Pinpoint the cell where the given text exists, returning its (x, y) midpoint coordinate. 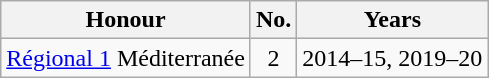
2014–15, 2019–20 (392, 58)
No. (273, 20)
2 (273, 58)
Régional 1 Méditerranée (126, 58)
Honour (126, 20)
Years (392, 20)
